Locate the cell with the specified text and output its (x, y) center coordinate. 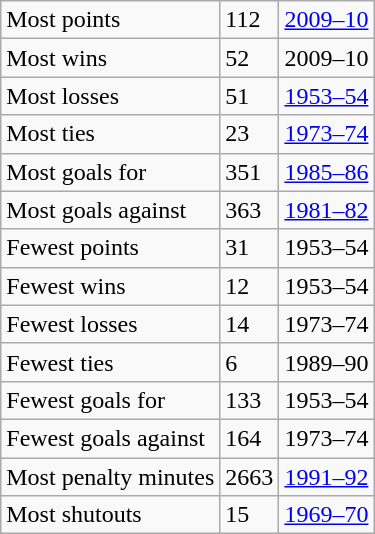
Fewest points (110, 248)
133 (250, 400)
Most points (110, 20)
Most goals against (110, 210)
Most goals for (110, 172)
15 (250, 515)
31 (250, 248)
363 (250, 210)
1989–90 (326, 362)
Most wins (110, 58)
1991–92 (326, 477)
1985–86 (326, 172)
164 (250, 438)
Fewest goals against (110, 438)
112 (250, 20)
51 (250, 96)
1981–82 (326, 210)
23 (250, 134)
Most penalty minutes (110, 477)
Most shutouts (110, 515)
2663 (250, 477)
Most losses (110, 96)
Fewest ties (110, 362)
Most ties (110, 134)
6 (250, 362)
Fewest goals for (110, 400)
1969–70 (326, 515)
14 (250, 324)
12 (250, 286)
Fewest losses (110, 324)
351 (250, 172)
52 (250, 58)
Fewest wins (110, 286)
